Identify which cell holds the provided text, then report its (x, y) central coordinate. 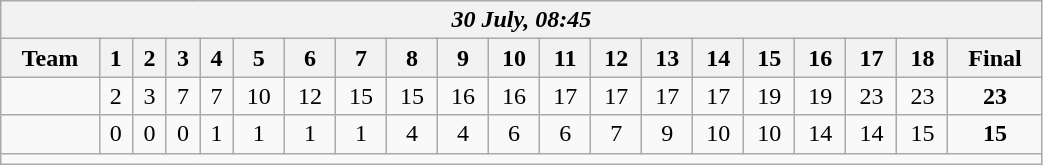
Team (50, 58)
13 (668, 58)
11 (566, 58)
5 (258, 58)
8 (412, 58)
Final (995, 58)
18 (922, 58)
30 July, 08:45 (522, 20)
